From the cell containing the given text, extract its center point as (X, Y) coordinate. 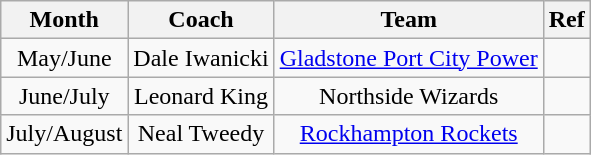
Northside Wizards (408, 96)
Team (408, 20)
Leonard King (201, 96)
June/July (64, 96)
May/June (64, 58)
Month (64, 20)
Coach (201, 20)
Dale Iwanicki (201, 58)
Ref (566, 20)
Neal Tweedy (201, 134)
July/August (64, 134)
Gladstone Port City Power (408, 58)
Rockhampton Rockets (408, 134)
